Detect which cell encompasses the target text, then output its (x, y) center coordinate. 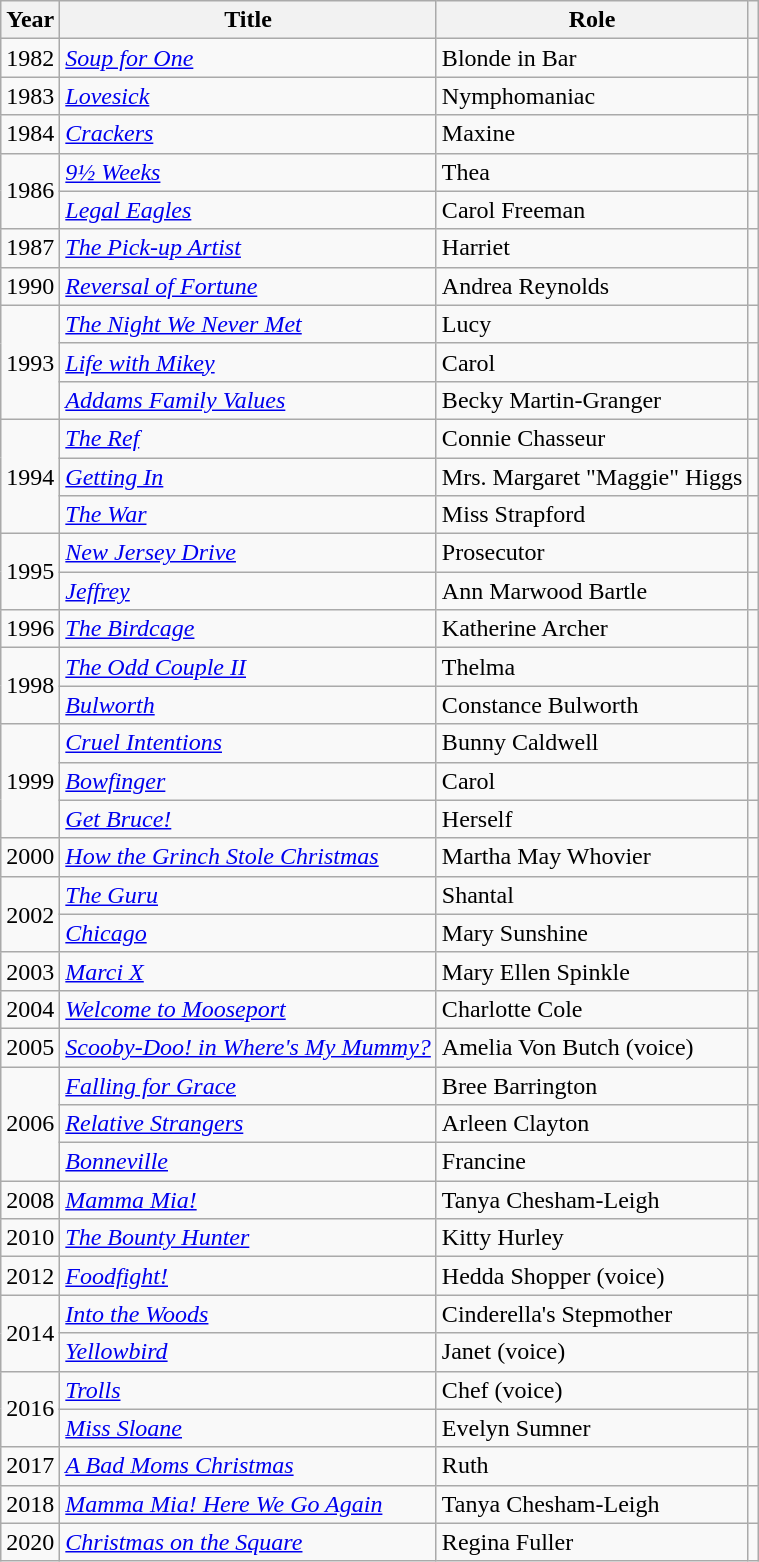
Cinderella's Stepmother (592, 1314)
Carol Freeman (592, 210)
Regina Fuller (592, 1542)
The Pick-up Artist (248, 248)
Bulworth (248, 705)
2014 (30, 1333)
The War (248, 515)
1993 (30, 362)
A Bad Moms Christmas (248, 1466)
Andrea Reynolds (592, 286)
1995 (30, 572)
Yellowbird (248, 1352)
Lovesick (248, 96)
Katherine Archer (592, 629)
Lucy (592, 324)
Falling for Grace (248, 1085)
New Jersey Drive (248, 553)
Foodfight! (248, 1276)
Christmas on the Square (248, 1542)
Nymphomaniac (592, 96)
Mary Sunshine (592, 933)
Harriet (592, 248)
Blonde in Bar (592, 58)
1996 (30, 629)
Ann Marwood Bartle (592, 591)
The Night We Never Met (248, 324)
Mamma Mia! Here We Go Again (248, 1504)
Crackers (248, 134)
Reversal of Fortune (248, 286)
1998 (30, 686)
2003 (30, 971)
Charlotte Cole (592, 1009)
Bonneville (248, 1162)
2002 (30, 914)
Martha May Whovier (592, 857)
2012 (30, 1276)
Year (30, 20)
Jeffrey (248, 591)
Shantal (592, 895)
Chef (voice) (592, 1390)
2008 (30, 1200)
2010 (30, 1238)
Bree Barrington (592, 1085)
9½ Weeks (248, 172)
Ruth (592, 1466)
Cruel Intentions (248, 743)
Kitty Hurley (592, 1238)
2016 (30, 1409)
Maxine (592, 134)
1994 (30, 476)
Marci X (248, 971)
2020 (30, 1542)
Relative Strangers (248, 1124)
Trolls (248, 1390)
Addams Family Values (248, 400)
1984 (30, 134)
Bowfinger (248, 781)
The Birdcage (248, 629)
The Bounty Hunter (248, 1238)
The Guru (248, 895)
Constance Bulworth (592, 705)
1982 (30, 58)
1983 (30, 96)
Scooby-Doo! in Where's My Mummy? (248, 1047)
Mamma Mia! (248, 1200)
Getting In (248, 477)
Bunny Caldwell (592, 743)
Thelma (592, 667)
Legal Eagles (248, 210)
Janet (voice) (592, 1352)
Mrs. Margaret "Maggie" Higgs (592, 477)
Role (592, 20)
Get Bruce! (248, 819)
1999 (30, 781)
Amelia Von Butch (voice) (592, 1047)
Becky Martin-Granger (592, 400)
Into the Woods (248, 1314)
Chicago (248, 933)
Mary Ellen Spinkle (592, 971)
1990 (30, 286)
The Ref (248, 438)
Prosecutor (592, 553)
2000 (30, 857)
Arleen Clayton (592, 1124)
How the Grinch Stole Christmas (248, 857)
Soup for One (248, 58)
1986 (30, 191)
Welcome to Mooseport (248, 1009)
2005 (30, 1047)
Miss Sloane (248, 1428)
1987 (30, 248)
Hedda Shopper (voice) (592, 1276)
Title (248, 20)
2017 (30, 1466)
Connie Chasseur (592, 438)
Life with Mikey (248, 362)
Herself (592, 819)
Miss Strapford (592, 515)
The Odd Couple II (248, 667)
Evelyn Sumner (592, 1428)
2004 (30, 1009)
Thea (592, 172)
2018 (30, 1504)
Francine (592, 1162)
2006 (30, 1123)
